Return the (X, Y) coordinate for the center point of the cell that contains the specified text.  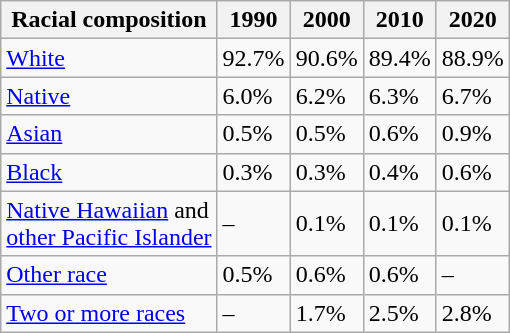
6.2% (326, 96)
89.4% (400, 58)
2.8% (472, 313)
Black (109, 172)
Two or more races (109, 313)
2000 (326, 20)
90.6% (326, 58)
Native (109, 96)
1990 (254, 20)
Racial composition (109, 20)
Native Hawaiian andother Pacific Islander (109, 224)
0.9% (472, 134)
6.3% (400, 96)
1.7% (326, 313)
2.5% (400, 313)
0.4% (400, 172)
6.0% (254, 96)
88.9% (472, 58)
2010 (400, 20)
6.7% (472, 96)
Asian (109, 134)
2020 (472, 20)
White (109, 58)
92.7% (254, 58)
Other race (109, 275)
